Scan for the cell matching the given text and deliver its [x, y] coordinate at center. 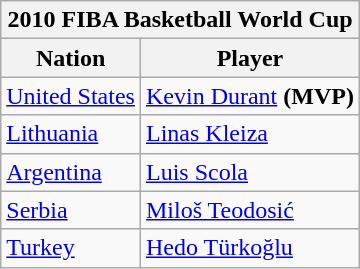
Player [250, 58]
Linas Kleiza [250, 134]
Nation [71, 58]
Luis Scola [250, 172]
Kevin Durant (MVP) [250, 96]
Turkey [71, 248]
Miloš Teodosić [250, 210]
Argentina [71, 172]
Hedo Türkoğlu [250, 248]
Lithuania [71, 134]
2010 FIBA Basketball World Cup [180, 20]
Serbia [71, 210]
United States [71, 96]
